Scan for the cell matching the given text and deliver its [X, Y] coordinate at center. 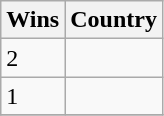
2 [33, 58]
Country [114, 20]
Wins [33, 20]
1 [33, 96]
